Identify which cell holds the provided text, then report its (x, y) central coordinate. 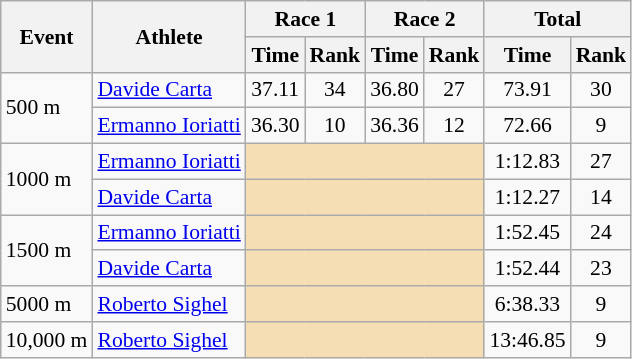
6:38.33 (527, 304)
1500 m (47, 250)
1:12.83 (527, 162)
14 (602, 197)
Race 1 (306, 19)
73.91 (527, 90)
10 (336, 126)
30 (602, 90)
Athlete (168, 36)
34 (336, 90)
10,000 m (47, 340)
1:52.44 (527, 269)
36.80 (394, 90)
24 (602, 233)
1:52.45 (527, 233)
12 (454, 126)
Event (47, 36)
23 (602, 269)
5000 m (47, 304)
Race 2 (424, 19)
13:46.85 (527, 340)
36.30 (276, 126)
1000 m (47, 180)
37.11 (276, 90)
36.36 (394, 126)
72.66 (527, 126)
1:12.27 (527, 197)
Total (558, 19)
500 m (47, 108)
